Return the [x, y] coordinate for the center point of the cell that contains the specified text.  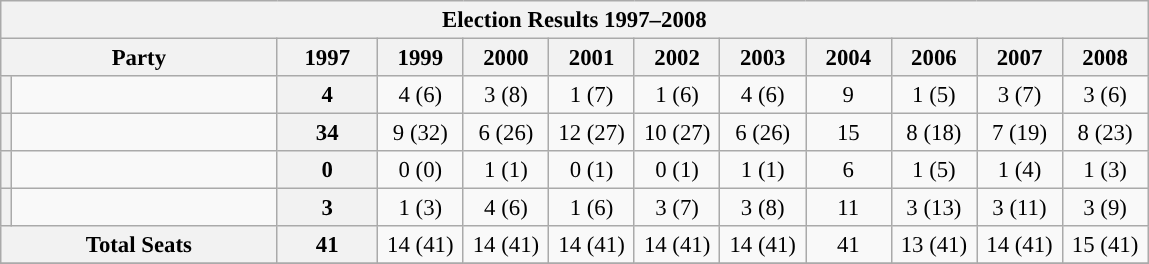
8 (18) [934, 133]
Party [139, 58]
12 (27) [592, 133]
11 [849, 208]
3 (6) [1105, 95]
34 [328, 133]
2007 [1020, 58]
0 (0) [421, 170]
3 (9) [1105, 208]
4 [328, 95]
Election Results 1997–2008 [574, 20]
7 (19) [1020, 133]
9 (32) [421, 133]
2002 [677, 58]
9 [849, 95]
13 (41) [934, 245]
2003 [763, 58]
2008 [1105, 58]
3 (11) [1020, 208]
1997 [328, 58]
0 [328, 170]
2004 [849, 58]
2001 [592, 58]
15 (41) [1105, 245]
3 [328, 208]
2000 [506, 58]
1999 [421, 58]
10 (27) [677, 133]
3 (13) [934, 208]
1 (4) [1020, 170]
6 [849, 170]
2006 [934, 58]
1 (7) [592, 95]
Total Seats [139, 245]
15 [849, 133]
8 (23) [1105, 133]
